Pinpoint the cell where the given text exists, returning its [x, y] midpoint coordinate. 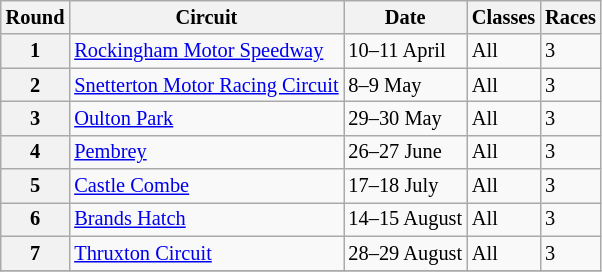
14–15 August [406, 219]
Races [570, 17]
Round [36, 17]
Castle Combe [206, 186]
4 [36, 152]
1 [36, 51]
Classes [504, 17]
Pembrey [206, 152]
2 [36, 85]
8–9 May [406, 85]
Rockingham Motor Speedway [206, 51]
Date [406, 17]
Circuit [206, 17]
Brands Hatch [206, 219]
29–30 May [406, 118]
Thruxton Circuit [206, 253]
Snetterton Motor Racing Circuit [206, 85]
6 [36, 219]
Oulton Park [206, 118]
5 [36, 186]
26–27 June [406, 152]
10–11 April [406, 51]
28–29 August [406, 253]
7 [36, 253]
17–18 July [406, 186]
